Return [X, Y] of the center of cell containing provided text 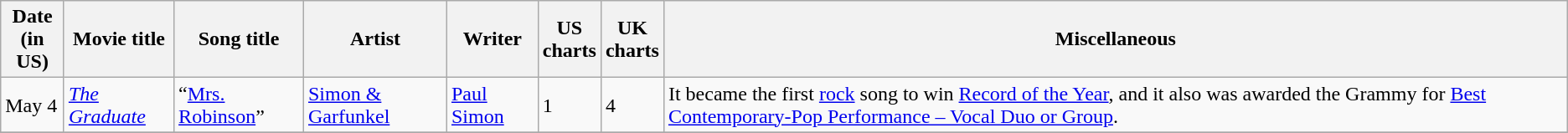
US charts [570, 39]
4 [632, 105]
Simon & Garfunkel [375, 105]
UKcharts [632, 39]
Date(in US) [33, 39]
Song title [240, 39]
Movie title [119, 39]
“Mrs. Robinson” [240, 105]
1 [570, 105]
The Graduate [119, 105]
May 4 [33, 105]
Artist [375, 39]
Miscellaneous [1116, 39]
Paul Simon [493, 105]
Writer [493, 39]
